Return the (X, Y) coordinate for the center point of the cell that contains the specified text.  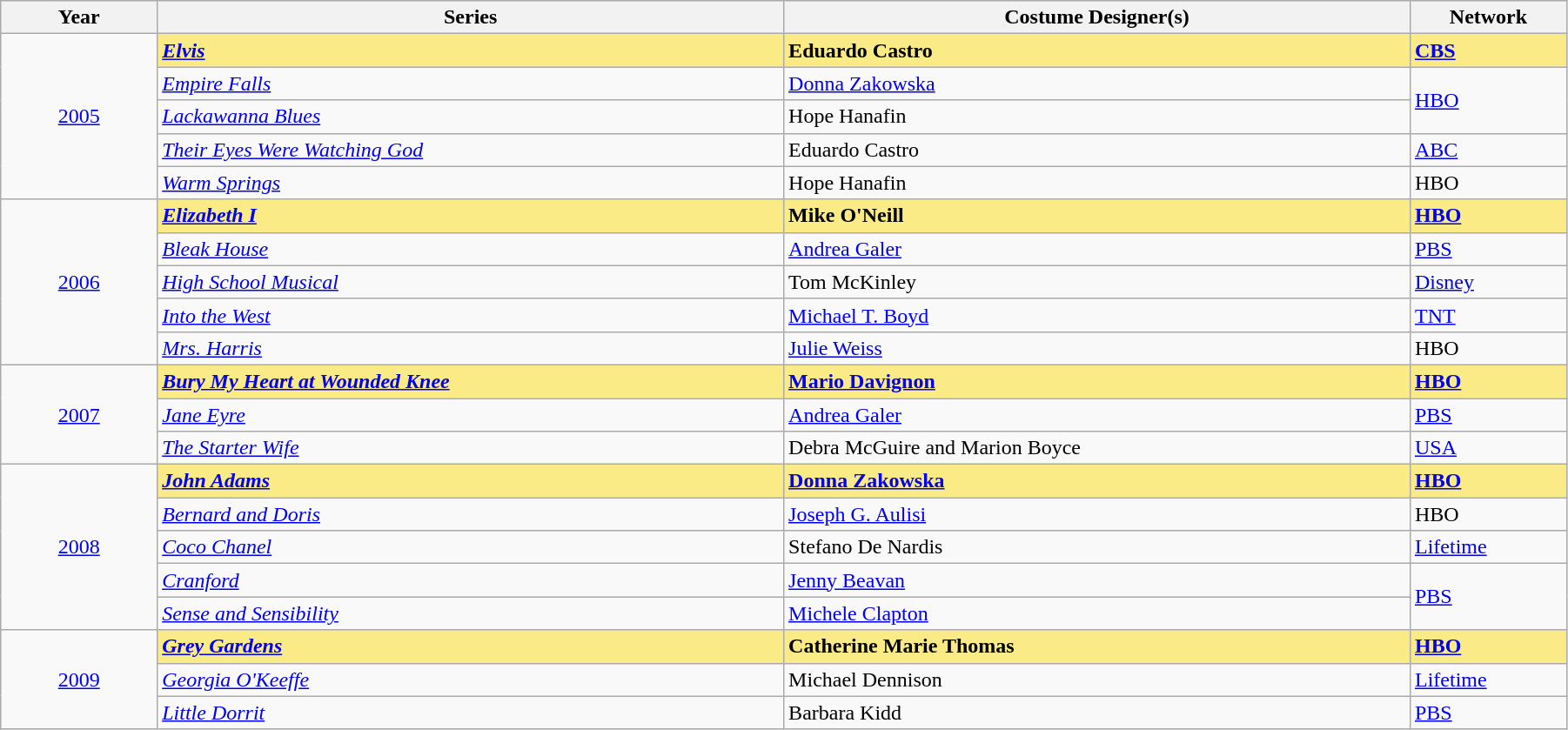
Disney (1488, 282)
Jenny Beavan (1097, 580)
Tom McKinley (1097, 282)
2006 (79, 282)
Series (471, 17)
Elvis (471, 50)
Lackawanna Blues (471, 117)
Warm Springs (471, 183)
Mario Davignon (1097, 381)
Jane Eyre (471, 415)
Grey Gardens (471, 646)
2005 (79, 117)
USA (1488, 448)
Bury My Heart at Wounded Knee (471, 381)
Stefano De Nardis (1097, 547)
2008 (79, 547)
Empire Falls (471, 84)
TNT (1488, 315)
Michael Dennison (1097, 680)
The Starter Wife (471, 448)
ABC (1488, 150)
2007 (79, 414)
Debra McGuire and Marion Boyce (1097, 448)
John Adams (471, 481)
Year (79, 17)
Catherine Marie Thomas (1097, 646)
Costume Designer(s) (1097, 17)
Joseph G. Aulisi (1097, 514)
Michele Clapton (1097, 613)
Coco Chanel (471, 547)
Barbara Kidd (1097, 713)
CBS (1488, 50)
Michael T. Boyd (1097, 315)
Network (1488, 17)
Sense and Sensibility (471, 613)
High School Musical (471, 282)
Elizabeth I (471, 216)
Bernard and Doris (471, 514)
Georgia O'Keeffe (471, 680)
Into the West (471, 315)
Mike O'Neill (1097, 216)
2009 (79, 680)
Julie Weiss (1097, 348)
Bleak House (471, 249)
Cranford (471, 580)
Their Eyes Were Watching God (471, 150)
Little Dorrit (471, 713)
Mrs. Harris (471, 348)
